Determine the (X, Y) coordinate at the center of the cell enclosing the given text.  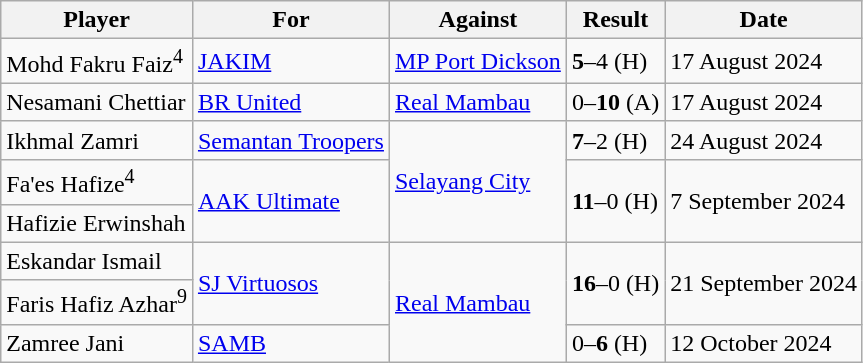
Fa'es Hafize4 (97, 182)
12 October 2024 (764, 344)
11–0 (H) (615, 200)
Eskandar Ismail (97, 261)
Result (615, 20)
SAMB (290, 344)
Nesamani Chettiar (97, 102)
AAK Ultimate (290, 200)
JAKIM (290, 62)
5–4 (H) (615, 62)
MP Port Dickson (478, 62)
For (290, 20)
BR United (290, 102)
SJ Virtuosos (290, 284)
Against (478, 20)
Player (97, 20)
Zamree Jani (97, 344)
Semantan Troopers (290, 140)
0–6 (H) (615, 344)
21 September 2024 (764, 284)
Mohd Fakru Faiz4 (97, 62)
7 September 2024 (764, 200)
16–0 (H) (615, 284)
Date (764, 20)
Faris Hafiz Azhar9 (97, 302)
Hafizie Erwinshah (97, 223)
24 August 2024 (764, 140)
Ikhmal Zamri (97, 140)
7–2 (H) (615, 140)
0–10 (A) (615, 102)
Selayang City (478, 182)
